Determine the [x, y] coordinate at the center of the cell enclosing the given text.  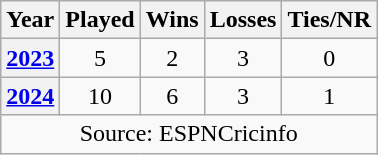
Wins [172, 20]
10 [100, 96]
Source: ESPNCricinfo [189, 134]
2023 [30, 58]
2024 [30, 96]
5 [100, 58]
Played [100, 20]
Ties/NR [330, 20]
6 [172, 96]
Year [30, 20]
1 [330, 96]
0 [330, 58]
Losses [243, 20]
2 [172, 58]
